Pinpoint the cell where the given text exists, returning its [X, Y] midpoint coordinate. 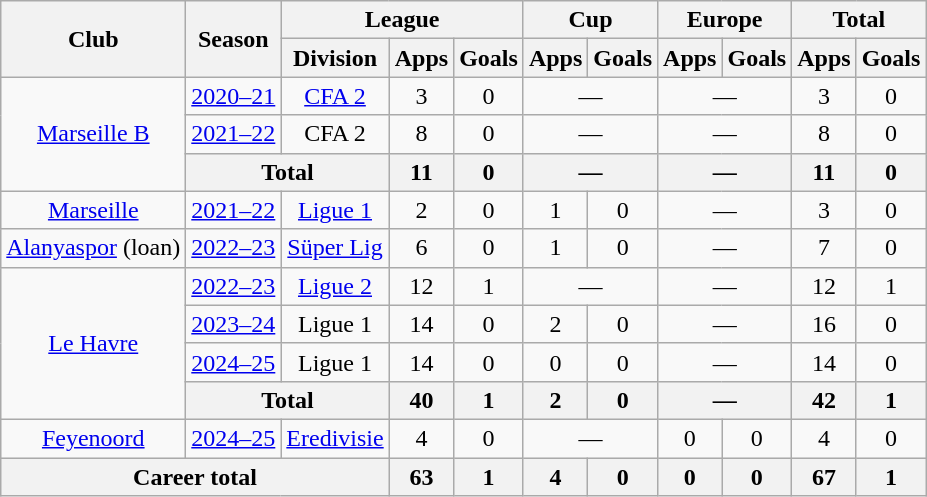
Division [335, 58]
Season [234, 39]
Career total [195, 477]
Club [94, 39]
League [402, 20]
42 [824, 400]
Alanyaspor (loan) [94, 248]
Eredivisie [335, 438]
2020–21 [234, 96]
7 [824, 248]
40 [421, 400]
Feyenoord [94, 438]
6 [421, 248]
Marseille [94, 210]
Cup [590, 20]
2023–24 [234, 324]
Europe [725, 20]
Le Havre [94, 343]
63 [421, 477]
Marseille B [94, 134]
Ligue 2 [335, 286]
67 [824, 477]
Süper Lig [335, 248]
16 [824, 324]
